Pinpoint the cell where the given text exists, returning its [X, Y] midpoint coordinate. 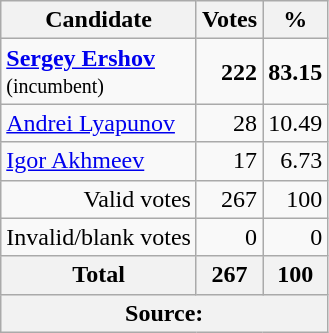
Valid votes [99, 199]
10.49 [296, 123]
Invalid/blank votes [99, 237]
6.73 [296, 161]
222 [229, 72]
Andrei Lyapunov [99, 123]
Igor Akhmeev [99, 161]
Source: [164, 313]
Sergey Ershov(incumbent) [99, 72]
% [296, 20]
28 [229, 123]
Total [99, 275]
Votes [229, 20]
83.15 [296, 72]
Candidate [99, 20]
17 [229, 161]
